Detect which cell encompasses the target text, then output its (x, y) center coordinate. 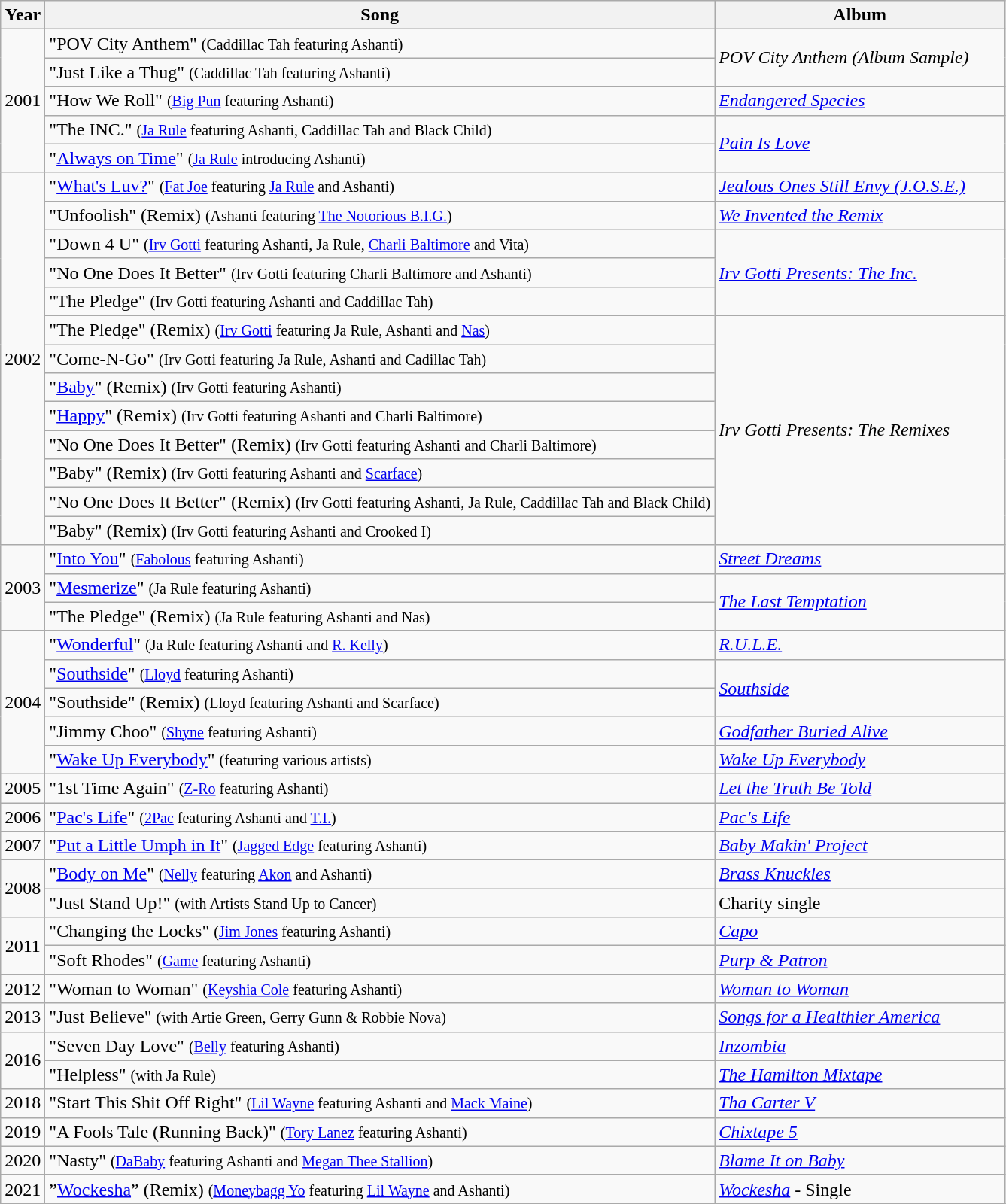
POV City Anthem (Album Sample) (860, 58)
"No One Does It Better" (Remix) (Irv Gotti featuring Ashanti and Charli Baltimore) (380, 445)
"Nasty" (DaBaby featuring Ashanti and Megan Thee Stallion) (380, 1160)
"Changing the Locks" (Jim Jones featuring Ashanti) (380, 932)
2007 (23, 846)
"Down 4 U" (Irv Gotti featuring Ashanti, Ja Rule, Charli Baltimore and Vita) (380, 244)
Jealous Ones Still Envy (J.O.S.E.) (860, 187)
"What's Luv?" (Fat Joe featuring Ja Rule and Ashanti) (380, 187)
Wockesha - Single (860, 1189)
Charity single (860, 903)
"Put a Little Umph in It" (Jagged Edge featuring Ashanti) (380, 846)
"The Pledge" (Irv Gotti featuring Ashanti and Caddillac Tah) (380, 301)
Woman to Woman (860, 989)
"Soft Rhodes" (Game featuring Ashanti) (380, 960)
2006 (23, 816)
"Come-N-Go" (Irv Gotti featuring Ja Rule, Ashanti and Cadillac Tah) (380, 359)
Pac's Life (860, 816)
"Jimmy Choo" (Shyne featuring Ashanti) (380, 731)
R.U.L.E. (860, 645)
Irv Gotti Presents: The Remixes (860, 430)
"Into You" (Fabolous featuring Ashanti) (380, 559)
"Just Like a Thug" (Caddillac Tah featuring Ashanti) (380, 72)
2011 (23, 946)
"Wonderful" (Ja Rule featuring Ashanti and R. Kelly) (380, 645)
Brass Knuckles (860, 874)
Pain Is Love (860, 144)
"Always on Time" (Ja Rule introducing Ashanti) (380, 158)
Chixtape 5 (860, 1132)
Songs for a Healthier America (860, 1017)
"No One Does It Better" (Irv Gotti featuring Charli Baltimore and Ashanti) (380, 272)
Blame It on Baby (860, 1160)
2016 (23, 1060)
Endangered Species (860, 101)
Irv Gotti Presents: The Inc. (860, 272)
"Start This Shit Off Right" (Lil Wayne featuring Ashanti and Mack Maine) (380, 1103)
"Seven Day Love" (Belly featuring Ashanti) (380, 1046)
"Wake Up Everybody" (featuring various artists) (380, 759)
"Baby" (Remix) (Irv Gotti featuring Ashanti) (380, 388)
Inzombia (860, 1046)
"Happy" (Remix) (Irv Gotti featuring Ashanti and Charli Baltimore) (380, 416)
"Woman to Woman" (Keyshia Cole featuring Ashanti) (380, 989)
Let the Truth Be Told (860, 788)
"Baby" (Remix) (Irv Gotti featuring Ashanti and Scarface) (380, 473)
2005 (23, 788)
"Helpless" (with Ja Rule) (380, 1075)
The Last Temptation (860, 602)
Album (860, 15)
Year (23, 15)
Purp & Patron (860, 960)
2021 (23, 1189)
Godfather Buried Alive (860, 731)
"POV City Anthem" (Caddillac Tah featuring Ashanti) (380, 44)
"Unfoolish" (Remix) (Ashanti featuring The Notorious B.I.G.) (380, 215)
2001 (23, 101)
"1st Time Again" (Z-Ro featuring Ashanti) (380, 788)
"Southside" (Lloyd featuring Ashanti) (380, 673)
2008 (23, 889)
"Southside" (Remix) (Lloyd featuring Ashanti and Scarface) (380, 702)
"No One Does It Better" (Remix) (Irv Gotti featuring Ashanti, Ja Rule, Caddillac Tah and Black Child) (380, 502)
Street Dreams (860, 559)
2019 (23, 1132)
"A Fools Tale (Running Back)" (Tory Lanez featuring Ashanti) (380, 1132)
2004 (23, 702)
2020 (23, 1160)
"Pac's Life" (2Pac featuring Ashanti and T.I.) (380, 816)
Tha Carter V (860, 1103)
Song (380, 15)
"How We Roll" (Big Pun featuring Ashanti) (380, 101)
Capo (860, 932)
"The INC." (Ja Rule featuring Ashanti, Caddillac Tah and Black Child) (380, 129)
"Body on Me" (Nelly featuring Akon and Ashanti) (380, 874)
Baby Makin' Project (860, 846)
2002 (23, 358)
"The Pledge" (Remix) (Ja Rule featuring Ashanti and Nas) (380, 616)
"Mesmerize" (Ja Rule featuring Ashanti) (380, 588)
2018 (23, 1103)
"The Pledge" (Remix) (Irv Gotti featuring Ja Rule, Ashanti and Nas) (380, 330)
We Invented the Remix (860, 215)
”Wockesha” (Remix) (Moneybagg Yo featuring Lil Wayne and Ashanti) (380, 1189)
"Just Believe" (with Artie Green, Gerry Gunn & Robbie Nova) (380, 1017)
"Just Stand Up!" (with Artists Stand Up to Cancer) (380, 903)
Wake Up Everybody (860, 759)
2012 (23, 989)
2003 (23, 588)
The Hamilton Mixtape (860, 1075)
Southside (860, 688)
2013 (23, 1017)
"Baby" (Remix) (Irv Gotti featuring Ashanti and Crooked I) (380, 531)
